Return the [X, Y] coordinate for the center point of the cell that contains the specified text.  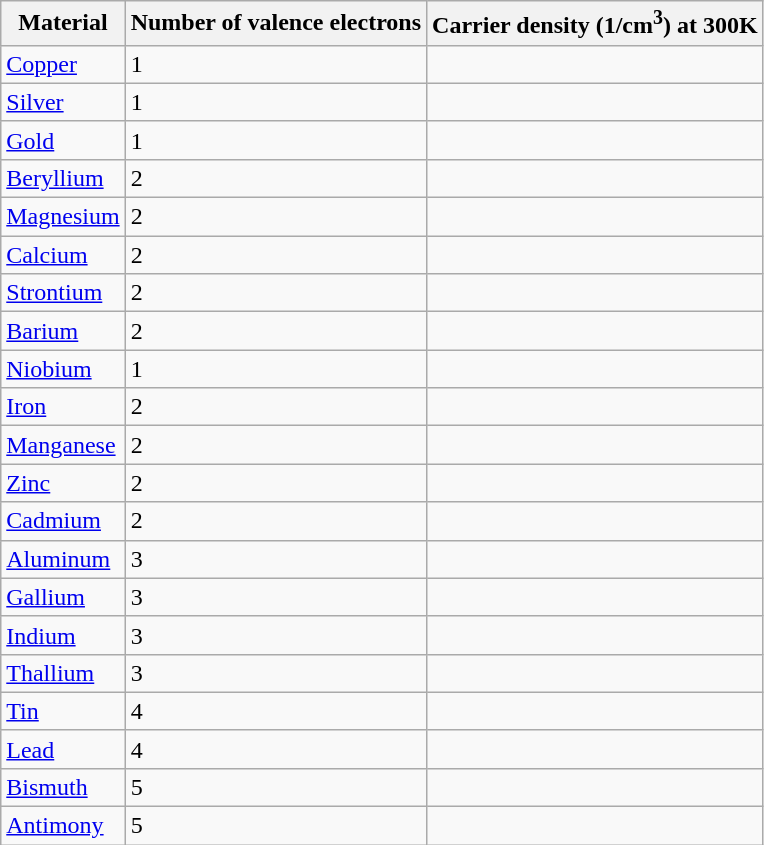
Lead [63, 749]
Magnesium [63, 217]
Gold [63, 140]
Niobium [63, 369]
Strontium [63, 293]
Tin [63, 711]
Indium [63, 635]
Gallium [63, 597]
Aluminum [63, 559]
Bismuth [63, 787]
Iron [63, 407]
Number of valence electrons [276, 24]
Silver [63, 102]
Material [63, 24]
Antimony [63, 826]
Calcium [63, 255]
Thallium [63, 673]
Carrier density (1/cm3) at 300K [596, 24]
Cadmium [63, 521]
Zinc [63, 483]
Barium [63, 331]
Manganese [63, 445]
Beryllium [63, 178]
Copper [63, 64]
